Scan for the cell matching the given text and deliver its (X, Y) coordinate at center. 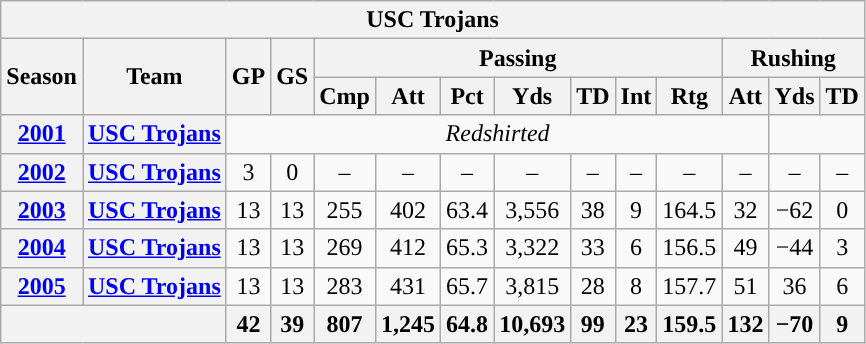
1,245 (408, 324)
−62 (794, 210)
64.8 (468, 324)
2005 (42, 286)
63.4 (468, 210)
39 (292, 324)
157.7 (690, 286)
−44 (794, 248)
−70 (794, 324)
156.5 (690, 248)
402 (408, 210)
Int (636, 96)
23 (636, 324)
3,322 (532, 248)
Rushing (794, 58)
Pct (468, 96)
33 (593, 248)
36 (794, 286)
GP (248, 77)
65.3 (468, 248)
Cmp (345, 96)
3,556 (532, 210)
Team (154, 77)
431 (408, 286)
2001 (42, 134)
283 (345, 286)
10,693 (532, 324)
159.5 (690, 324)
28 (593, 286)
49 (746, 248)
164.5 (690, 210)
269 (345, 248)
51 (746, 286)
132 (746, 324)
Season (42, 77)
2004 (42, 248)
3,815 (532, 286)
Rtg (690, 96)
2003 (42, 210)
8 (636, 286)
99 (593, 324)
GS (292, 77)
Passing (518, 58)
32 (746, 210)
38 (593, 210)
Redshirted (498, 134)
42 (248, 324)
255 (345, 210)
65.7 (468, 286)
412 (408, 248)
807 (345, 324)
2002 (42, 172)
